Detect which cell encompasses the target text, then output its (x, y) center coordinate. 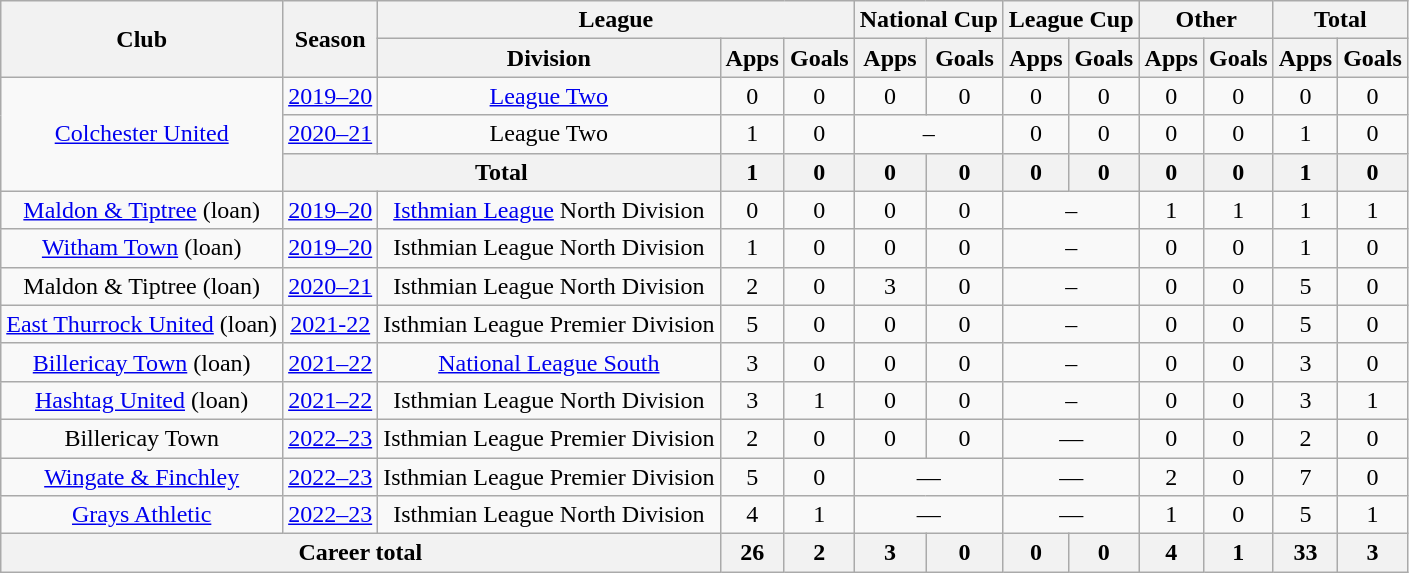
Career total (360, 553)
East Thurrock United (loan) (142, 324)
Witham Town (loan) (142, 248)
Billericay Town (142, 438)
National Cup (928, 20)
2021-22 (330, 324)
Hashtag United (loan) (142, 400)
Club (142, 39)
League Cup (1071, 20)
Division (549, 58)
26 (752, 553)
League (616, 20)
Grays Athletic (142, 515)
7 (1305, 477)
Colchester United (142, 134)
Billericay Town (loan) (142, 362)
Wingate & Finchley (142, 477)
Other (1206, 20)
33 (1305, 553)
National League South (549, 362)
Season (330, 39)
